Find where the given text appears and provide that cell's center as [x, y] coordinate. 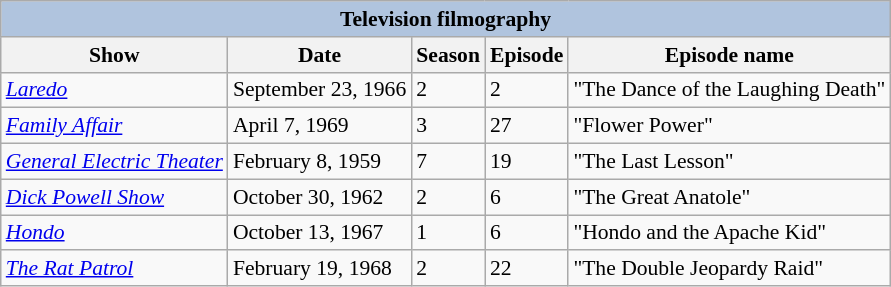
Date [320, 55]
Dick Powell Show [114, 197]
Season [448, 55]
Laredo [114, 90]
"The Dance of the Laughing Death" [729, 90]
27 [526, 126]
September 23, 1966 [320, 90]
Television filmography [446, 19]
"Flower Power" [729, 126]
April 7, 1969 [320, 126]
Family Affair [114, 126]
3 [448, 126]
February 19, 1968 [320, 269]
"The Great Anatole" [729, 197]
October 30, 1962 [320, 197]
The Rat Patrol [114, 269]
"The Last Lesson" [729, 162]
22 [526, 269]
19 [526, 162]
General Electric Theater [114, 162]
1 [448, 233]
"Hondo and the Apache Kid" [729, 233]
Hondo [114, 233]
"The Double Jeopardy Raid" [729, 269]
October 13, 1967 [320, 233]
Episode [526, 55]
Show [114, 55]
February 8, 1959 [320, 162]
Episode name [729, 55]
7 [448, 162]
